Scan for the cell matching the given text and deliver its [x, y] coordinate at center. 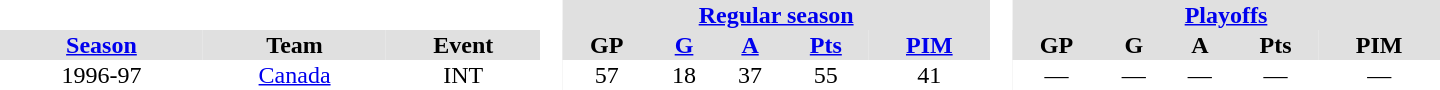
37 [750, 75]
INT [463, 75]
Event [463, 45]
Playoffs [1226, 15]
1996-97 [102, 75]
Season [102, 45]
Team [294, 45]
41 [930, 75]
18 [684, 75]
Canada [294, 75]
Regular season [776, 15]
57 [606, 75]
55 [826, 75]
